Extract the (X, Y) coordinate from the center of the cell holding the provided text.  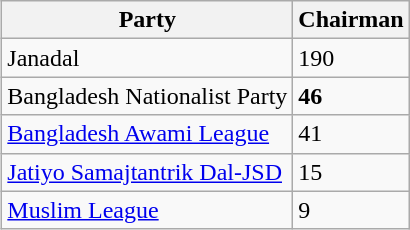
Bangladesh Nationalist Party (148, 96)
Muslim League (148, 210)
Jatiyo Samajtantrik Dal-JSD (148, 172)
46 (351, 96)
Chairman (351, 20)
Janadal (148, 58)
9 (351, 210)
Party (148, 20)
41 (351, 134)
Bangladesh Awami League (148, 134)
190 (351, 58)
15 (351, 172)
